For the text-containing cell, return its midpoint in (X, Y) coordinate format. 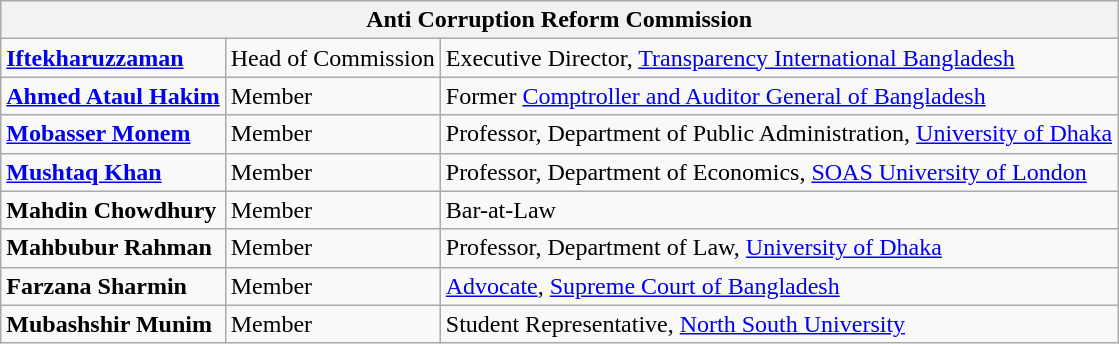
Iftekharuzzaman (113, 58)
Professor, Department of Law, University of Dhaka (778, 248)
Farzana Sharmin (113, 286)
Professor, Department of Economics, SOAS University of London (778, 172)
Professor, Department of Public Administration, University of Dhaka (778, 134)
Mobasser Monem (113, 134)
Anti Corruption Reform Commission (560, 20)
Advocate, Supreme Court of Bangladesh (778, 286)
Bar-at-Law (778, 210)
Student Representative, North South University (778, 324)
Former Comptroller and Auditor General of Bangladesh (778, 96)
Executive Director, Transparency International Bangladesh (778, 58)
Mahbubur Rahman (113, 248)
Head of Commission (332, 58)
Mahdin Chowdhury (113, 210)
Ahmed Ataul Hakim (113, 96)
Mubashshir Munim (113, 324)
Mushtaq Khan (113, 172)
